Pinpoint the cell where the given text exists, returning its (X, Y) midpoint coordinate. 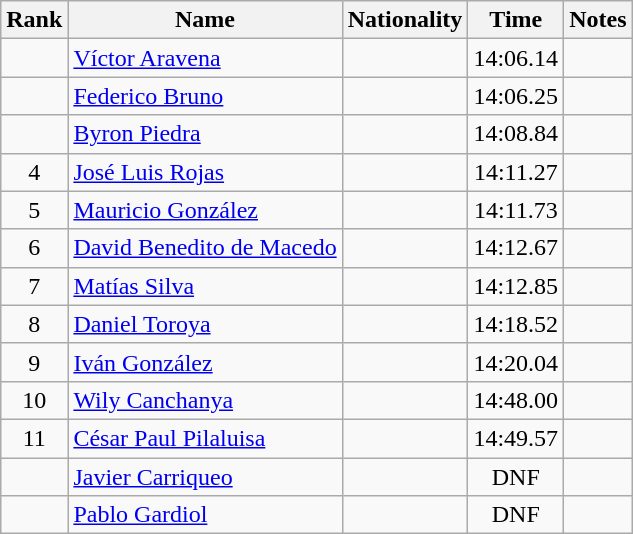
14:11.73 (516, 210)
14:49.57 (516, 438)
14:12.67 (516, 248)
Pablo Gardiol (205, 515)
Daniel Toroya (205, 324)
14:18.52 (516, 324)
Federico Bruno (205, 96)
14:06.14 (516, 58)
5 (34, 210)
Mauricio González (205, 210)
14:08.84 (516, 134)
14:20.04 (516, 362)
Iván González (205, 362)
Name (205, 20)
José Luis Rojas (205, 172)
11 (34, 438)
14:48.00 (516, 400)
14:12.85 (516, 286)
6 (34, 248)
Víctor Aravena (205, 58)
Nationality (405, 20)
César Paul Pilaluisa (205, 438)
Rank (34, 20)
14:06.25 (516, 96)
Notes (598, 20)
9 (34, 362)
7 (34, 286)
4 (34, 172)
David Benedito de Macedo (205, 248)
Time (516, 20)
Javier Carriqueo (205, 477)
Wily Canchanya (205, 400)
Byron Piedra (205, 134)
Matías Silva (205, 286)
10 (34, 400)
8 (34, 324)
14:11.27 (516, 172)
